Search for the cell housing the specified text and yield its (x, y) center coordinate. 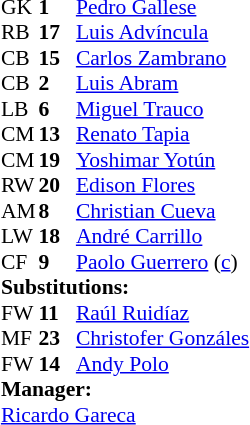
Raúl Ruidíaz (162, 313)
Manager: (125, 389)
AM (20, 211)
14 (57, 364)
Luis Advíncula (162, 33)
Miguel Trauco (162, 109)
11 (57, 313)
Yoshimar Yotún (162, 160)
Christian Cueva (162, 211)
RB (20, 33)
23 (57, 339)
8 (57, 211)
CF (20, 262)
17 (57, 33)
2 (57, 83)
Christofer Gonzáles (162, 339)
9 (57, 262)
LW (20, 237)
Luis Abram (162, 83)
Paolo Guerrero (c) (162, 262)
13 (57, 135)
LB (20, 109)
Carlos Zambrano (162, 58)
Substitutions: (125, 287)
RW (20, 185)
André Carrillo (162, 237)
19 (57, 160)
Renato Tapia (162, 135)
Edison Flores (162, 185)
18 (57, 237)
6 (57, 109)
MF (20, 339)
Andy Polo (162, 364)
15 (57, 58)
20 (57, 185)
